Identify which cell holds the provided text, then report its [X, Y] central coordinate. 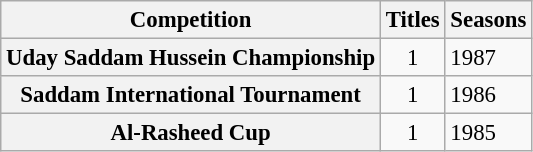
Al-Rasheed Cup [191, 133]
Competition [191, 20]
Titles [412, 20]
Seasons [488, 20]
Saddam International Tournament [191, 95]
1986 [488, 95]
1985 [488, 133]
Uday Saddam Hussein Championship [191, 58]
1987 [488, 58]
